Provide the [X, Y] coordinate of the cell's center where the given text is located.  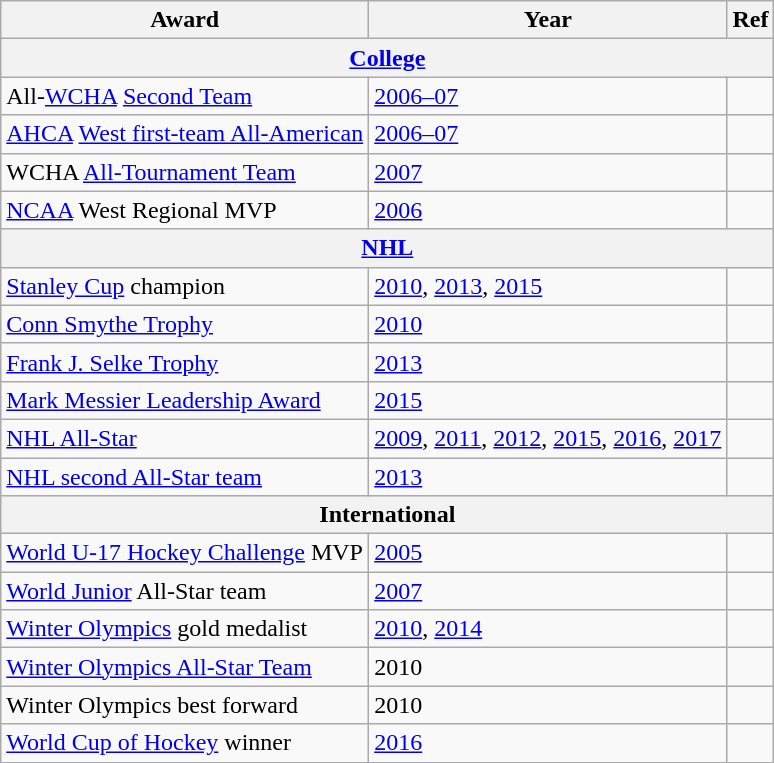
All-WCHA Second Team [185, 96]
Mark Messier Leadership Award [185, 400]
2010, 2014 [548, 629]
International [388, 515]
2009, 2011, 2012, 2015, 2016, 2017 [548, 438]
World Cup of Hockey winner [185, 743]
NCAA West Regional MVP [185, 210]
Winter Olympics gold medalist [185, 629]
NHL All-Star [185, 438]
2015 [548, 400]
Winter Olympics best forward [185, 705]
Conn Smythe Trophy [185, 324]
Year [548, 20]
Award [185, 20]
World Junior All-Star team [185, 591]
NHL second All-Star team [185, 477]
Frank J. Selke Trophy [185, 362]
Ref [750, 20]
World U-17 Hockey Challenge MVP [185, 553]
Stanley Cup champion [185, 286]
2006 [548, 210]
2016 [548, 743]
AHCA West first-team All-American [185, 134]
Winter Olympics All-Star Team [185, 667]
College [388, 58]
WCHA All-Tournament Team [185, 172]
2010, 2013, 2015 [548, 286]
2005 [548, 553]
NHL [388, 248]
